Locate the cell with the specified text and output its [x, y] center coordinate. 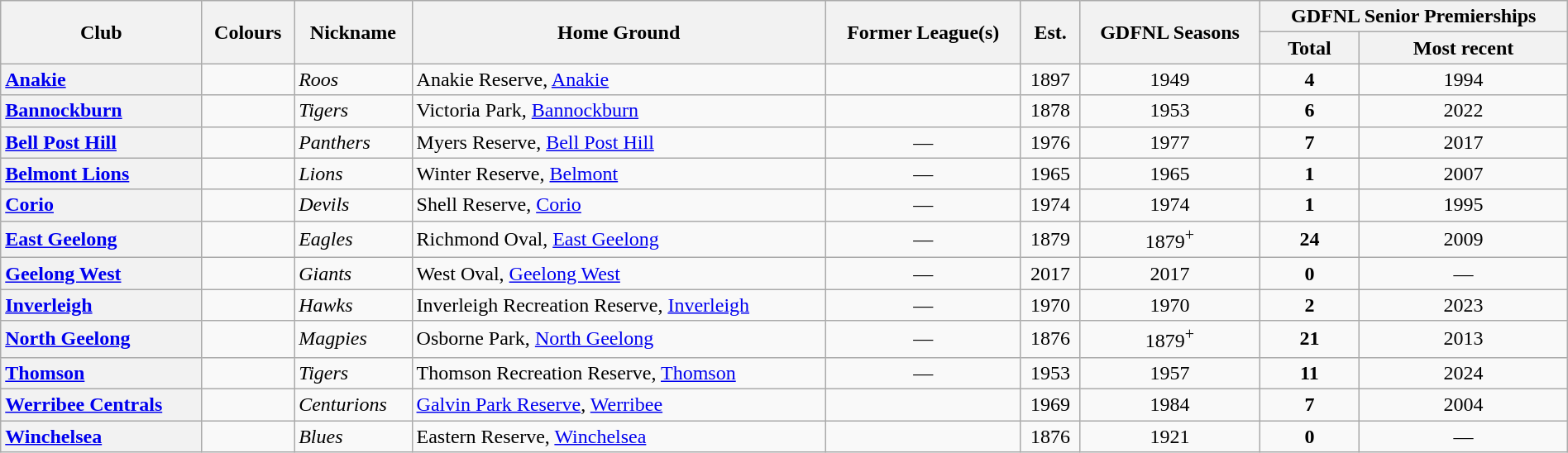
1957 [1169, 373]
Nickname [353, 32]
Osborne Park, North Geelong [619, 339]
1977 [1169, 142]
1949 [1169, 79]
East Geelong [101, 240]
6 [1309, 111]
1878 [1050, 111]
Galvin Park Reserve, Werribee [619, 404]
Est. [1050, 32]
2022 [1464, 111]
Former League(s) [923, 32]
2023 [1464, 305]
Inverleigh [101, 305]
Club [101, 32]
Colours [248, 32]
Anakie [101, 79]
1995 [1464, 205]
Inverleigh Recreation Reserve, Inverleigh [619, 305]
Richmond Oval, East Geelong [619, 240]
1879 [1050, 240]
1994 [1464, 79]
North Geelong [101, 339]
Myers Reserve, Bell Post Hill [619, 142]
Werribee Centrals [101, 404]
Home Ground [619, 32]
Panthers [353, 142]
Shell Reserve, Corio [619, 205]
Giants [353, 274]
Magpies [353, 339]
1984 [1169, 404]
1921 [1169, 436]
Winchelsea [101, 436]
West Oval, Geelong West [619, 274]
Lions [353, 174]
GDFNL Seasons [1169, 32]
Total [1309, 48]
Bannockburn [101, 111]
Most recent [1464, 48]
Winter Reserve, Belmont [619, 174]
2007 [1464, 174]
Roos [353, 79]
2004 [1464, 404]
Eagles [353, 240]
1969 [1050, 404]
21 [1309, 339]
11 [1309, 373]
Geelong West [101, 274]
2013 [1464, 339]
1976 [1050, 142]
Anakie Reserve, Anakie [619, 79]
Belmont Lions [101, 174]
Bell Post Hill [101, 142]
2024 [1464, 373]
Corio [101, 205]
Blues [353, 436]
GDFNL Senior Premierships [1413, 17]
Hawks [353, 305]
Thomson [101, 373]
2 [1309, 305]
Thomson Recreation Reserve, Thomson [619, 373]
Victoria Park, Bannockburn [619, 111]
Eastern Reserve, Winchelsea [619, 436]
24 [1309, 240]
1897 [1050, 79]
4 [1309, 79]
Centurions [353, 404]
2009 [1464, 240]
Devils [353, 205]
